Detect which cell encompasses the target text, then output its (x, y) center coordinate. 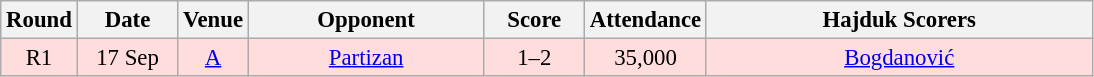
Score (534, 20)
Hajduk Scorers (899, 20)
Date (128, 20)
Partizan (366, 58)
Venue (214, 20)
1–2 (534, 58)
35,000 (646, 58)
17 Sep (128, 58)
A (214, 58)
Round (39, 20)
Opponent (366, 20)
Attendance (646, 20)
Bogdanović (899, 58)
R1 (39, 58)
